Output the (x, y) coordinate of the center of the cell containing the given text.  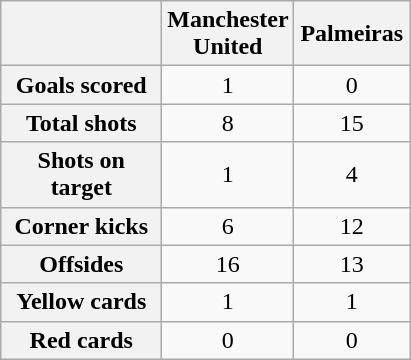
13 (352, 264)
Palmeiras (352, 34)
4 (352, 174)
Yellow cards (82, 302)
Corner kicks (82, 226)
15 (352, 123)
8 (228, 123)
Red cards (82, 340)
12 (352, 226)
Goals scored (82, 85)
Manchester United (228, 34)
16 (228, 264)
Shots on target (82, 174)
Total shots (82, 123)
Offsides (82, 264)
6 (228, 226)
